Identify which cell holds the provided text, then report its (X, Y) central coordinate. 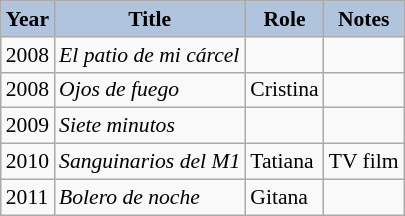
2011 (28, 197)
2009 (28, 126)
Cristina (284, 90)
Notes (364, 19)
Ojos de fuego (150, 90)
Title (150, 19)
2010 (28, 162)
Bolero de noche (150, 197)
Gitana (284, 197)
Tatiana (284, 162)
Year (28, 19)
Siete minutos (150, 126)
El patio de mi cárcel (150, 55)
Role (284, 19)
Sanguinarios del M1 (150, 162)
TV film (364, 162)
